Detect which cell encompasses the target text, then output its (X, Y) center coordinate. 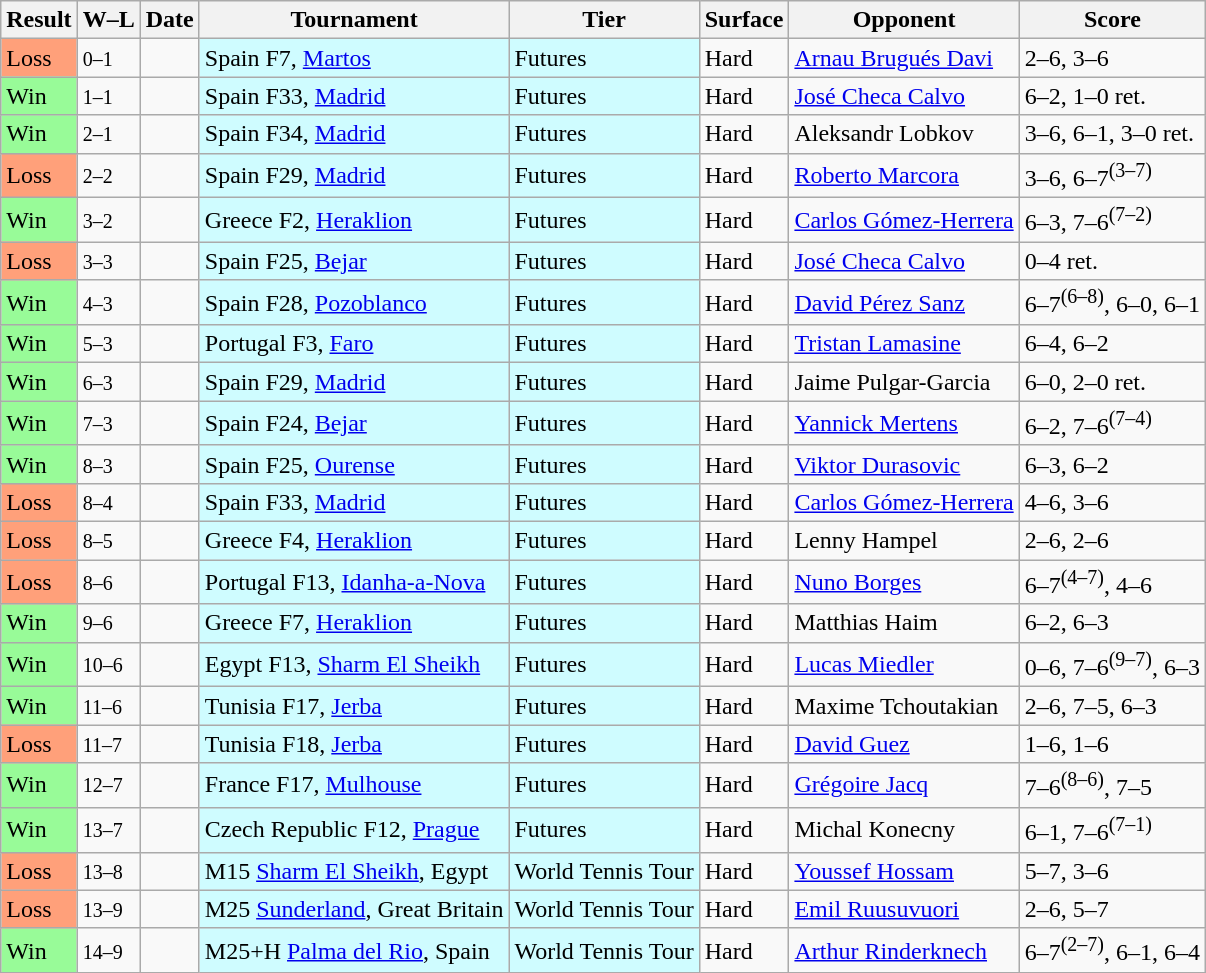
8–3 (108, 464)
France F17, Mulhouse (354, 786)
Youssef Hossam (904, 871)
Tunisia F17, Jerba (354, 706)
6–2, 7–6(7–4) (1112, 424)
10–6 (108, 664)
6–1, 7–6(7–1) (1112, 830)
6–3 (108, 382)
Portugal F3, Faro (354, 344)
12–7 (108, 786)
6–3, 6–2 (1112, 464)
Matthias Haim (904, 623)
6–7(2–7), 6–1, 6–4 (1112, 950)
2–6, 5–7 (1112, 909)
2–6, 2–6 (1112, 541)
David Guez (904, 744)
Egypt F13, Sharm El Sheikh (354, 664)
Spain F7, Martos (354, 58)
9–6 (108, 623)
14–9 (108, 950)
Greece F7, Heraklion (354, 623)
M25 Sunderland, Great Britain (354, 909)
6–7(4–7), 4–6 (1112, 582)
Grégoire Jacq (904, 786)
Spain F34, Madrid (354, 134)
4–3 (108, 302)
7–3 (108, 424)
6–0, 2–0 ret. (1112, 382)
Date (170, 20)
Yannick Mertens (904, 424)
Jaime Pulgar-Garcia (904, 382)
2–1 (108, 134)
Spain F25, Bejar (354, 261)
Greece F4, Heraklion (354, 541)
Spain F25, Ourense (354, 464)
David Pérez Sanz (904, 302)
13–7 (108, 830)
3–2 (108, 220)
2–2 (108, 176)
6–4, 6–2 (1112, 344)
Maxime Tchoutakian (904, 706)
Score (1112, 20)
1–1 (108, 96)
Lucas Miedler (904, 664)
Viktor Durasovic (904, 464)
13–8 (108, 871)
1–6, 1–6 (1112, 744)
8–5 (108, 541)
Tournament (354, 20)
11–6 (108, 706)
Aleksandr Lobkov (904, 134)
Tier (604, 20)
8–6 (108, 582)
8–4 (108, 502)
M15 Sharm El Sheikh, Egypt (354, 871)
Result (39, 20)
13–9 (108, 909)
Spain F28, Pozoblanco (354, 302)
Arnau Brugués Davi (904, 58)
3–3 (108, 261)
Michal Konecny (904, 830)
W–L (108, 20)
Greece F2, Heraklion (354, 220)
2–6, 7–5, 6–3 (1112, 706)
Spain F24, Bejar (354, 424)
Arthur Rinderknech (904, 950)
6–2, 6–3 (1112, 623)
11–7 (108, 744)
6–7(6–8), 6–0, 6–1 (1112, 302)
4–6, 3–6 (1112, 502)
Portugal F13, Idanha-a-Nova (354, 582)
5–3 (108, 344)
0–6, 7–6(9–7), 6–3 (1112, 664)
Roberto Marcora (904, 176)
6–2, 1–0 ret. (1112, 96)
3–6, 6–7(3–7) (1112, 176)
M25+H Palma del Rio, Spain (354, 950)
Emil Ruusuvuori (904, 909)
0–1 (108, 58)
Tristan Lamasine (904, 344)
Lenny Hampel (904, 541)
7–6(8–6), 7–5 (1112, 786)
3–6, 6–1, 3–0 ret. (1112, 134)
Tunisia F18, Jerba (354, 744)
Nuno Borges (904, 582)
2–6, 3–6 (1112, 58)
5–7, 3–6 (1112, 871)
6–3, 7–6(7–2) (1112, 220)
Czech Republic F12, Prague (354, 830)
Opponent (904, 20)
0–4 ret. (1112, 261)
Surface (744, 20)
